Determine the (X, Y) coordinate at the center of the cell enclosing the given text.  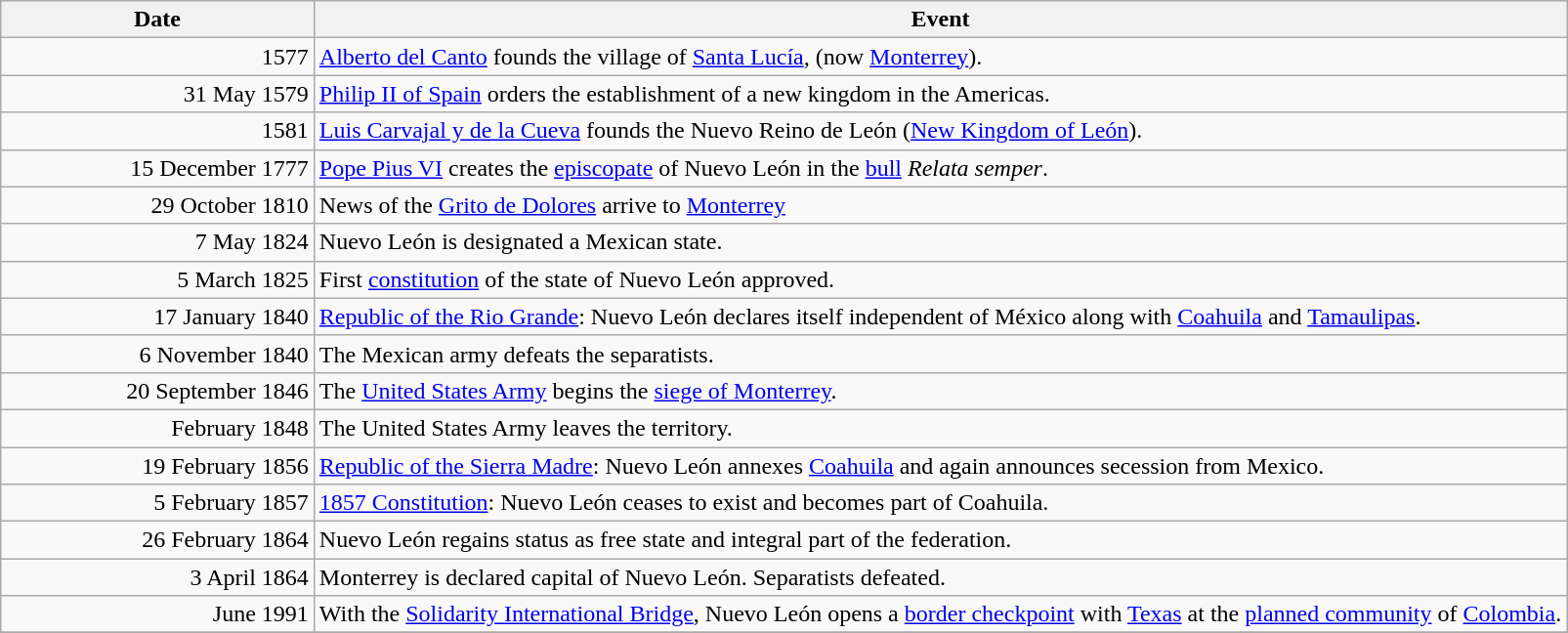
3 April 1864 (158, 577)
Event (940, 20)
19 February 1856 (158, 466)
1581 (158, 131)
June 1991 (158, 614)
The Mexican army defeats the separatists. (940, 354)
First constitution of the state of Nuevo León approved. (940, 279)
Alberto del Canto founds the village of Santa Lucía, (now Monterrey). (940, 57)
6 November 1840 (158, 354)
With the Solidarity International Bridge, Nuevo León opens a border checkpoint with Texas at the planned community of Colombia. (940, 614)
17 January 1840 (158, 316)
7 May 1824 (158, 242)
5 February 1857 (158, 503)
1577 (158, 57)
Philip II of Spain orders the establishment of a new kingdom in the Americas. (940, 94)
February 1848 (158, 428)
Luis Carvajal y de la Cueva founds the Nuevo Reino de León (New Kingdom of León). (940, 131)
1857 Constitution: Nuevo León ceases to exist and becomes part of Coahuila. (940, 503)
20 September 1846 (158, 391)
Nuevo León is designated a Mexican state. (940, 242)
Date (158, 20)
29 October 1810 (158, 205)
Republic of the Rio Grande: Nuevo León declares itself independent of México along with Coahuila and Tamaulipas. (940, 316)
5 March 1825 (158, 279)
15 December 1777 (158, 168)
26 February 1864 (158, 540)
Monterrey is declared capital of Nuevo León. Separatists defeated. (940, 577)
Republic of the Sierra Madre: Nuevo León annexes Coahuila and again announces secession from Mexico. (940, 466)
News of the Grito de Dolores arrive to Monterrey (940, 205)
Pope Pius VI creates the episcopate of Nuevo León in the bull Relata semper. (940, 168)
The United States Army begins the siege of Monterrey. (940, 391)
Nuevo León regains status as free state and integral part of the federation. (940, 540)
The United States Army leaves the territory. (940, 428)
31 May 1579 (158, 94)
